Return the (X, Y) coordinate for the center point of the cell that contains the specified text.  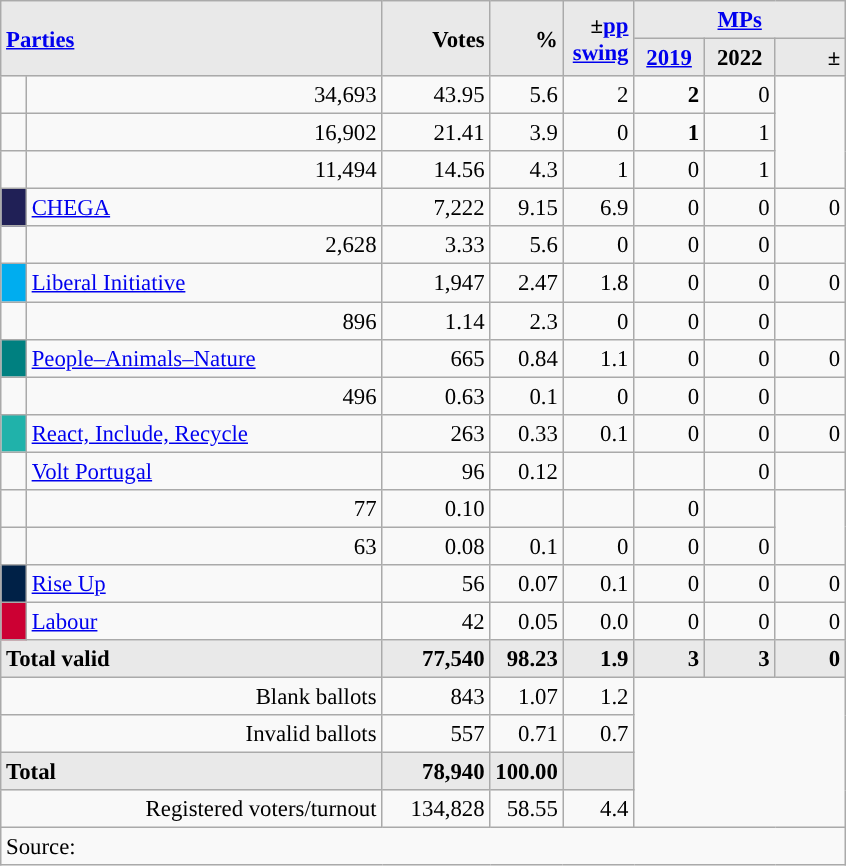
1.14 (436, 321)
2.47 (526, 283)
0.63 (436, 396)
0.0 (598, 621)
14.56 (436, 170)
Registered voters/turnout (192, 809)
CHEGA (204, 208)
Volt Portugal (204, 471)
1.2 (598, 697)
0.71 (526, 734)
96 (436, 471)
Votes (436, 38)
Liberal Initiative (204, 283)
0.7 (598, 734)
98.23 (526, 659)
6.9 (598, 208)
58.55 (526, 809)
77,540 (436, 659)
Invalid ballots (192, 734)
Total (192, 772)
100.00 (526, 772)
9.15 (526, 208)
1.1 (598, 358)
63 (204, 546)
0.08 (436, 546)
2.3 (526, 321)
Blank ballots (192, 697)
496 (204, 396)
56 (436, 584)
2019 (670, 58)
1,947 (436, 283)
Labour (204, 621)
MPs (740, 20)
0.10 (436, 509)
34,693 (204, 95)
1.9 (598, 659)
React, Include, Recycle (204, 433)
21.41 (436, 133)
Source: (424, 847)
3.9 (526, 133)
134,828 (436, 809)
2,628 (204, 245)
43.95 (436, 95)
78,940 (436, 772)
896 (204, 321)
7,222 (436, 208)
3.33 (436, 245)
4.4 (598, 809)
Rise Up (204, 584)
Total valid (192, 659)
1.07 (526, 697)
2022 (740, 58)
0.05 (526, 621)
± (810, 58)
0.07 (526, 584)
557 (436, 734)
843 (436, 697)
11,494 (204, 170)
4.3 (526, 170)
0.33 (526, 433)
0.12 (526, 471)
665 (436, 358)
42 (436, 621)
Parties (192, 38)
±pp swing (598, 38)
0.84 (526, 358)
263 (436, 433)
People–Animals–Nature (204, 358)
1.8 (598, 283)
% (526, 38)
77 (204, 509)
16,902 (204, 133)
